Extract the [X, Y] coordinate from the center of the cell holding the provided text.  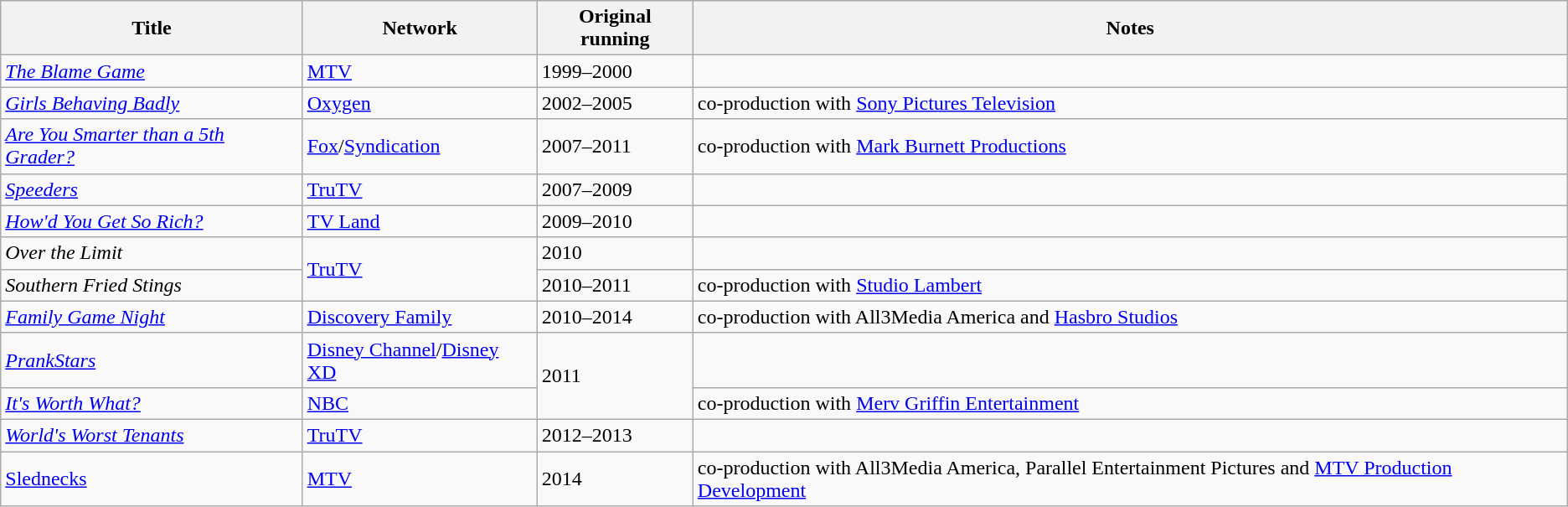
2010–2011 [615, 285]
Girls Behaving Badly [152, 103]
2010–2014 [615, 317]
Fox/Syndication [420, 146]
Slednecks [152, 478]
2009–2010 [615, 221]
2014 [615, 478]
2010 [615, 253]
Discovery Family [420, 317]
Network [420, 28]
2007–2009 [615, 189]
Speeders [152, 189]
How'd You Get So Rich? [152, 221]
PrankStars [152, 360]
2012–2013 [615, 435]
co-production with Merv Griffin Entertainment [1130, 403]
It's Worth What? [152, 403]
Are You Smarter than a 5th Grader? [152, 146]
Disney Channel/Disney XD [420, 360]
The Blame Game [152, 71]
World's Worst Tenants [152, 435]
2002–2005 [615, 103]
Notes [1130, 28]
co-production with Mark Burnett Productions [1130, 146]
TV Land [420, 221]
2007–2011 [615, 146]
Over the Limit [152, 253]
Oxygen [420, 103]
co-production with Sony Pictures Television [1130, 103]
Original running [615, 28]
Title [152, 28]
2011 [615, 375]
Family Game Night [152, 317]
co-production with Studio Lambert [1130, 285]
1999–2000 [615, 71]
co-production with All3Media America and Hasbro Studios [1130, 317]
Southern Fried Stings [152, 285]
co-production with All3Media America, Parallel Entertainment Pictures and MTV Production Development [1130, 478]
NBC [420, 403]
